Provide the (x, y) coordinate of the cell's center where the given text is located.  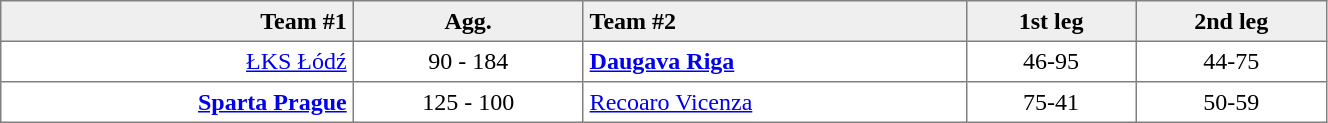
50-59 (1231, 102)
75-41 (1051, 102)
1st leg (1051, 21)
Team #2 (774, 21)
Agg. (468, 21)
ŁKS Łódź (178, 61)
2nd leg (1231, 21)
Daugava Riga (774, 61)
Team #1 (178, 21)
90 - 184 (468, 61)
Sparta Prague (178, 102)
44-75 (1231, 61)
Recoaro Vicenza (774, 102)
46-95 (1051, 61)
125 - 100 (468, 102)
